For the text-containing cell, return its midpoint in (X, Y) coordinate format. 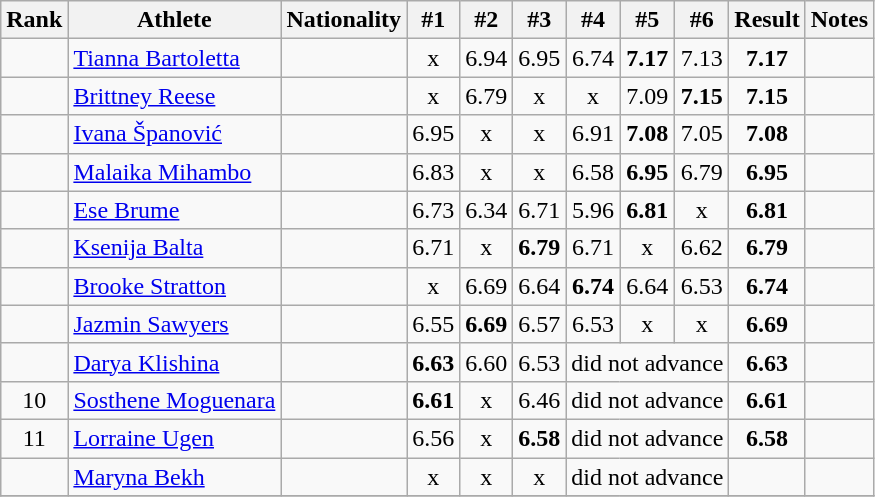
10 (34, 400)
Notes (839, 20)
6.91 (593, 134)
6.56 (434, 438)
#4 (593, 20)
Ese Brume (174, 210)
7.05 (701, 134)
#6 (701, 20)
#5 (647, 20)
6.62 (701, 248)
Jazmin Sawyers (174, 324)
Brittney Reese (174, 96)
Brooke Stratton (174, 286)
6.60 (486, 362)
7.13 (701, 58)
Result (767, 20)
7.09 (647, 96)
6.57 (540, 324)
6.55 (434, 324)
Tianna Bartoletta (174, 58)
Athlete (174, 20)
6.73 (434, 210)
Nationality (344, 20)
Darya Klishina (174, 362)
6.94 (486, 58)
6.34 (486, 210)
#1 (434, 20)
Sosthene Moguenara (174, 400)
#2 (486, 20)
5.96 (593, 210)
Lorraine Ugen (174, 438)
Ksenija Balta (174, 248)
Rank (34, 20)
Ivana Španović (174, 134)
6.46 (540, 400)
11 (34, 438)
Maryna Bekh (174, 477)
#3 (540, 20)
Malaika Mihambo (174, 172)
6.83 (434, 172)
